Search for the cell housing the specified text and yield its [X, Y] center coordinate. 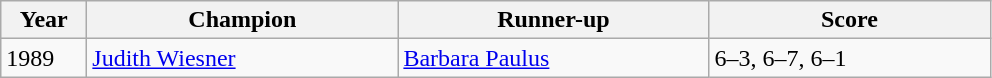
Judith Wiesner [242, 58]
6–3, 6–7, 6–1 [850, 58]
Runner-up [554, 20]
Champion [242, 20]
Barbara Paulus [554, 58]
Year [44, 20]
1989 [44, 58]
Score [850, 20]
